Search for the cell housing the specified text and yield its (X, Y) center coordinate. 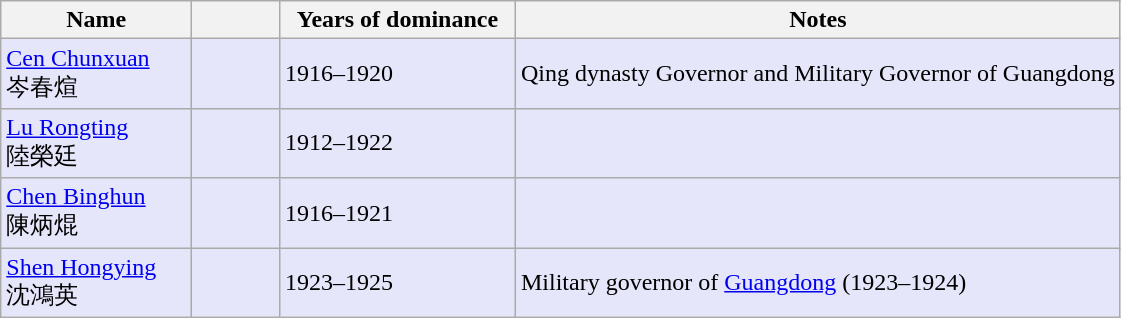
Qing dynasty Governor and Military Governor of Guangdong (818, 74)
Cen Chunxuan岑春煊 (96, 74)
Notes (818, 20)
Lu Rongting陸榮廷 (96, 143)
1923–1925 (397, 283)
Years of dominance (397, 20)
1916–1920 (397, 74)
Shen Hongying沈鴻英 (96, 283)
Chen Binghun陳炳焜 (96, 213)
1912–1922 (397, 143)
Name (96, 20)
Military governor of Guangdong (1923–1924) (818, 283)
1916–1921 (397, 213)
